Find where the given text appears and provide that cell's center as [x, y] coordinate. 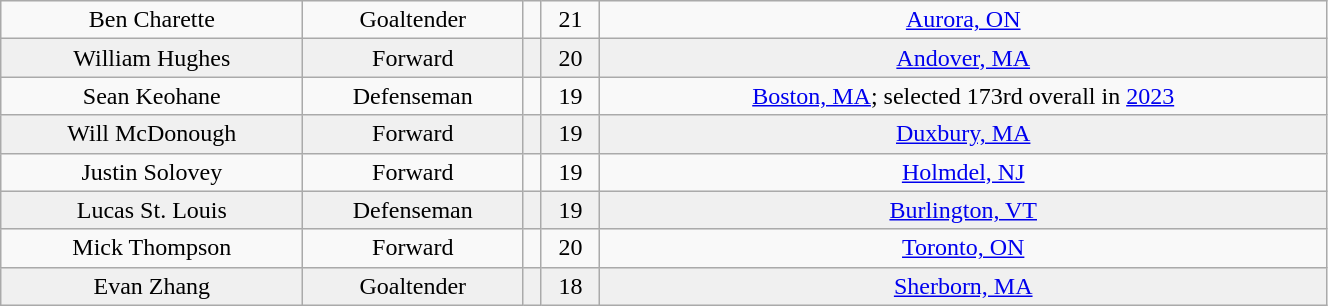
21 [570, 20]
Lucas St. Louis [152, 210]
Sean Keohane [152, 96]
Ben Charette [152, 20]
18 [570, 286]
Will McDonough [152, 134]
Burlington, VT [963, 210]
Justin Solovey [152, 172]
Evan Zhang [152, 286]
Toronto, ON [963, 248]
Holmdel, NJ [963, 172]
Sherborn, MA [963, 286]
Duxbury, MA [963, 134]
Aurora, ON [963, 20]
William Hughes [152, 58]
Mick Thompson [152, 248]
Andover, MA [963, 58]
Boston, MA; selected 173rd overall in 2023 [963, 96]
